For the text-containing cell, return its midpoint in (x, y) coordinate format. 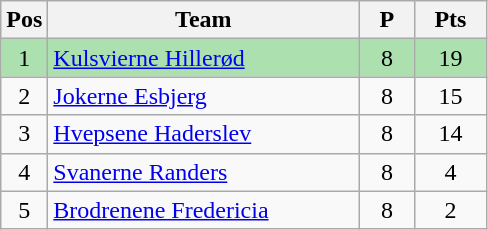
P (387, 20)
1 (24, 58)
Jokerne Esbjerg (204, 96)
19 (450, 58)
Brodrenene Fredericia (204, 210)
Svanerne Randers (204, 172)
5 (24, 210)
Pos (24, 20)
Kulsvierne Hillerød (204, 58)
Pts (450, 20)
14 (450, 134)
Team (204, 20)
Hvepsene Haderslev (204, 134)
15 (450, 96)
3 (24, 134)
